Pinpoint the cell where the given text exists, returning its [x, y] midpoint coordinate. 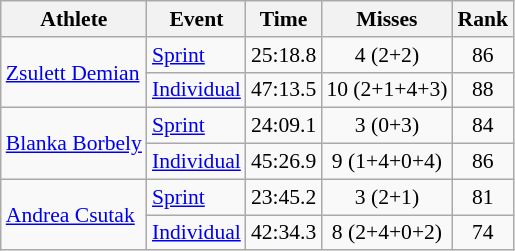
45:26.9 [284, 162]
Zsulett Demian [74, 72]
9 (1+4+0+4) [386, 162]
Time [284, 19]
81 [484, 197]
25:18.8 [284, 55]
84 [484, 126]
23:45.2 [284, 197]
Rank [484, 19]
10 (2+1+4+3) [386, 90]
Athlete [74, 19]
88 [484, 90]
24:09.1 [284, 126]
Event [196, 19]
74 [484, 233]
3 (2+1) [386, 197]
47:13.5 [284, 90]
Misses [386, 19]
8 (2+4+0+2) [386, 233]
3 (0+3) [386, 126]
Blanka Borbely [74, 144]
42:34.3 [284, 233]
Andrea Csutak [74, 214]
4 (2+2) [386, 55]
